Capture the cell that displays the provided text and extract its [x, y] central coordinate. 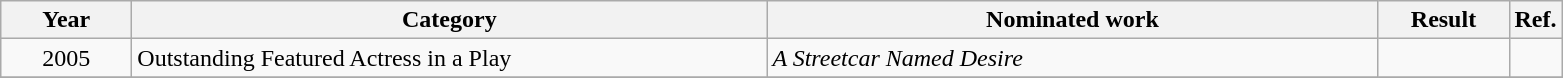
Category [450, 20]
Result [1444, 20]
2005 [66, 58]
A Streetcar Named Desire [1072, 58]
Nominated work [1072, 20]
Outstanding Featured Actress in a Play [450, 58]
Ref. [1536, 20]
Year [66, 20]
